Locate the cell with the specified text and output its [x, y] center coordinate. 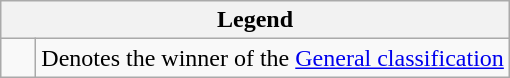
Legend [256, 20]
Denotes the winner of the General classification [273, 58]
